Provide the (X, Y) coordinate of the cell's center where the given text is located.  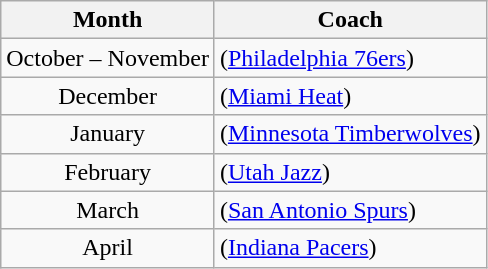
(Minnesota Timberwolves) (350, 134)
April (108, 248)
February (108, 172)
(San Antonio Spurs) (350, 210)
(Miami Heat) (350, 96)
(Indiana Pacers) (350, 248)
Month (108, 20)
Coach (350, 20)
(Philadelphia 76ers) (350, 58)
(Utah Jazz) (350, 172)
December (108, 96)
October – November (108, 58)
March (108, 210)
January (108, 134)
